Detect which cell encompasses the target text, then output its [X, Y] center coordinate. 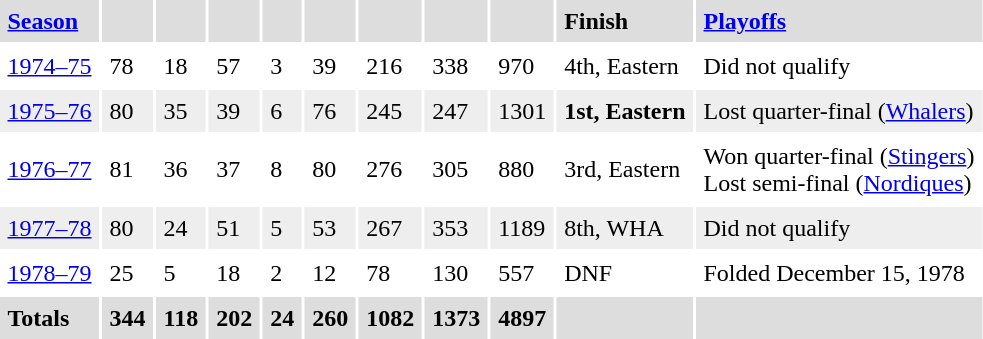
Won quarter-final (Stingers) Lost semi-final (Nordiques) [839, 170]
1976–77 [50, 170]
338 [456, 66]
118 [181, 318]
1978–79 [50, 273]
51 [234, 228]
36 [181, 170]
1st, Eastern [625, 111]
12 [330, 273]
2 [282, 273]
1301 [522, 111]
Lost quarter-final (Whalers) [839, 111]
Totals [50, 318]
970 [522, 66]
76 [330, 111]
260 [330, 318]
3 [282, 66]
Finish [625, 21]
305 [456, 170]
37 [234, 170]
Season [50, 21]
8th, WHA [625, 228]
247 [456, 111]
1975–76 [50, 111]
130 [456, 273]
276 [390, 170]
1373 [456, 318]
880 [522, 170]
1082 [390, 318]
53 [330, 228]
35 [181, 111]
DNF [625, 273]
557 [522, 273]
267 [390, 228]
8 [282, 170]
202 [234, 318]
216 [390, 66]
57 [234, 66]
81 [128, 170]
1974–75 [50, 66]
1189 [522, 228]
Folded December 15, 1978 [839, 273]
3rd, Eastern [625, 170]
4897 [522, 318]
25 [128, 273]
6 [282, 111]
4th, Eastern [625, 66]
353 [456, 228]
245 [390, 111]
1977–78 [50, 228]
Playoffs [839, 21]
344 [128, 318]
